Return (X, Y) of the center of cell containing provided text 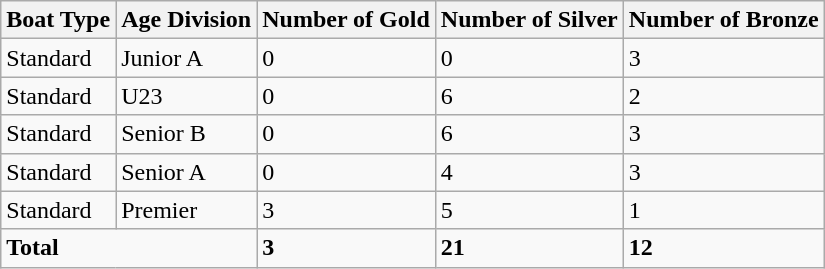
4 (529, 172)
Senior A (186, 172)
Premier (186, 210)
Total (129, 248)
5 (529, 210)
U23 (186, 96)
Boat Type (58, 20)
Number of Silver (529, 20)
Number of Bronze (724, 20)
Number of Gold (346, 20)
2 (724, 96)
Age Division (186, 20)
Senior B (186, 134)
12 (724, 248)
1 (724, 210)
Junior A (186, 58)
21 (529, 248)
